Capture the cell that displays the provided text and extract its [x, y] central coordinate. 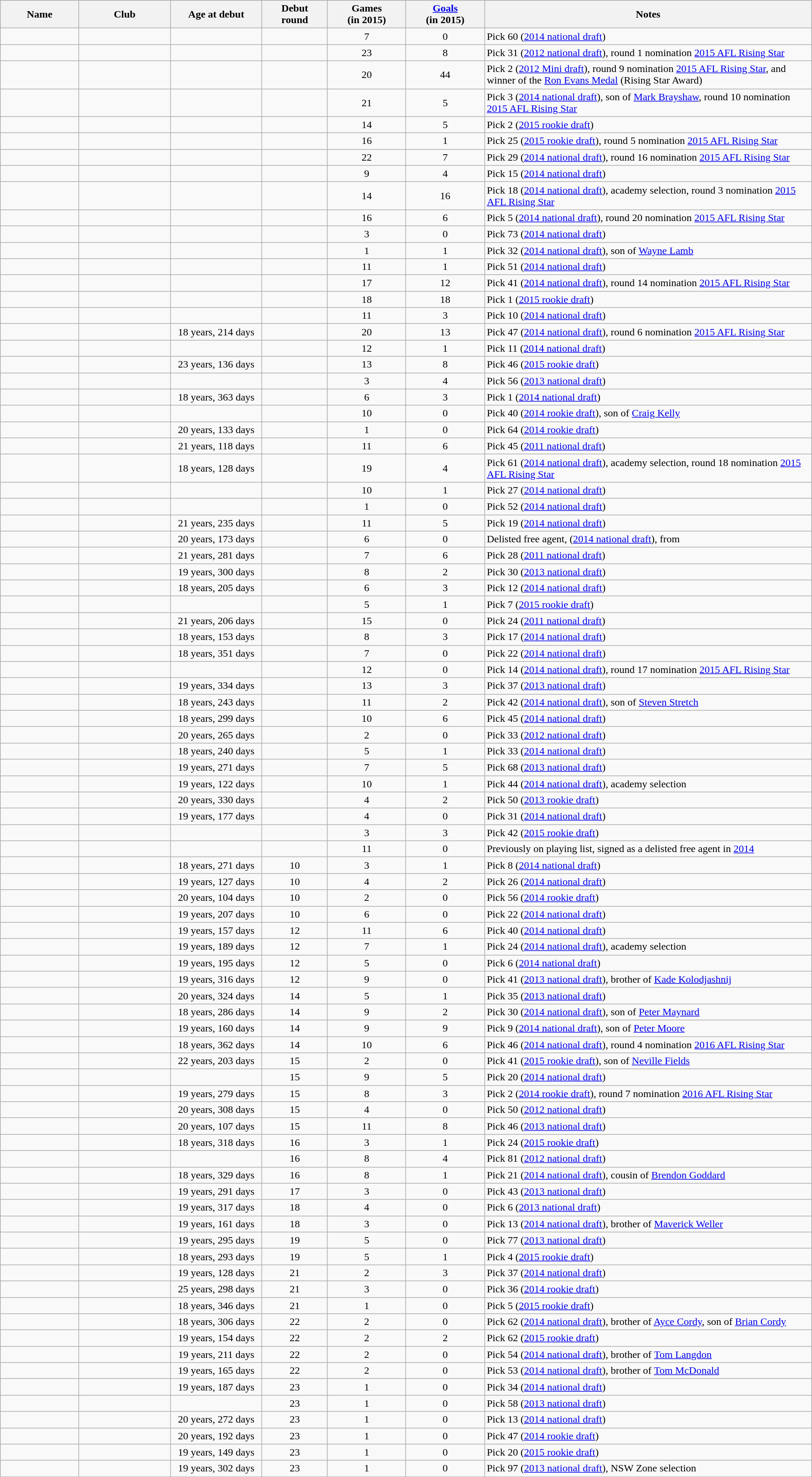
Pick 21 (2014 national draft), cousin of Brendon Goddard [648, 1175]
20 years, 104 days [216, 898]
18 years, 363 days [216, 397]
Pick 3 (2014 national draft), son of Mark Brayshaw, round 10 nomination 2015 AFL Rising Star [648, 103]
Pick 31 (2012 national draft), round 1 nomination 2015 AFL Rising Star [648, 53]
Pick 81 (2012 national draft) [648, 1159]
Pick 32 (2014 national draft), son of Wayne Lamb [648, 251]
20 years, 330 days [216, 800]
19 years, 316 days [216, 979]
Age at debut [216, 15]
19 years, 300 days [216, 572]
19 years, 279 days [216, 1094]
18 years, 153 days [216, 637]
Pick 12 (2014 national draft) [648, 588]
Pick 52 (2014 national draft) [648, 506]
19 years, 211 days [216, 1354]
18 years, 293 days [216, 1256]
Pick 47 (2014 national draft), round 6 nomination 2015 AFL Rising Star [648, 332]
Pick 31 (2014 national draft) [648, 816]
Pick 40 (2014 national draft) [648, 930]
20 years, 133 days [216, 430]
Pick 51 (2014 national draft) [648, 267]
20 years, 308 days [216, 1110]
Pick 25 (2015 rookie draft), round 5 nomination 2015 AFL Rising Star [648, 141]
19 years, 271 days [216, 767]
19 years, 291 days [216, 1191]
Pick 77 (2013 national draft) [648, 1240]
Pick 26 (2014 national draft) [648, 882]
19 years, 302 days [216, 1468]
19 years, 195 days [216, 963]
18 years, 351 days [216, 653]
Pick 30 (2014 national draft), son of Peter Maynard [648, 1012]
Pick 2 (2015 rookie draft) [648, 125]
19 years, 165 days [216, 1371]
18 years, 128 days [216, 468]
Pick 34 (2014 national draft) [648, 1387]
Pick 5 (2015 rookie draft) [648, 1305]
19 years, 295 days [216, 1240]
21 years, 281 days [216, 556]
Pick 53 (2014 national draft), brother of Tom McDonald [648, 1371]
Pick 24 (2015 rookie draft) [648, 1142]
Pick 1 (2014 national draft) [648, 397]
Pick 73 (2014 national draft) [648, 234]
25 years, 298 days [216, 1289]
Pick 2 (2014 rookie draft), round 7 nomination 2016 AFL Rising Star [648, 1094]
Pick 13 (2014 national draft), brother of Maverick Weller [648, 1224]
19 years, 161 days [216, 1224]
Pick 6 (2014 national draft) [648, 963]
19 years, 317 days [216, 1208]
Pick 50 (2013 rookie draft) [648, 800]
21 years, 235 days [216, 523]
Pick 47 (2014 rookie draft) [648, 1436]
Pick 42 (2015 rookie draft) [648, 833]
Pick 41 (2015 rookie draft), son of Neville Fields [648, 1061]
Pick 56 (2014 rookie draft) [648, 898]
21 years, 206 days [216, 621]
Pick 33 (2014 national draft) [648, 751]
Pick 35 (2013 national draft) [648, 996]
18 years, 329 days [216, 1175]
Notes [648, 15]
Goals(in 2015) [445, 15]
19 years, 122 days [216, 783]
Pick 27 (2014 national draft) [648, 490]
20 years, 265 days [216, 735]
Club [125, 15]
Pick 62 (2014 national draft), brother of Ayce Cordy, son of Brian Cordy [648, 1322]
19 years, 187 days [216, 1387]
Pick 24 (2011 national draft) [648, 621]
18 years, 271 days [216, 865]
20 years, 324 days [216, 996]
18 years, 286 days [216, 1012]
Delisted free agent, (2014 national draft), from [648, 539]
Pick 61 (2014 national draft), academy selection, round 18 nomination 2015 AFL Rising Star [648, 468]
Pick 2 (2012 Mini draft), round 9 nomination 2015 AFL Rising Star, and winner of the Ron Evans Medal (Rising Star Award) [648, 75]
18 years, 243 days [216, 702]
Pick 42 (2014 national draft), son of Steven Stretch [648, 702]
Debutround [295, 15]
19 years, 154 days [216, 1338]
Pick 45 (2011 national draft) [648, 446]
Pick 1 (2015 rookie draft) [648, 299]
Pick 11 (2014 national draft) [648, 348]
18 years, 346 days [216, 1305]
19 years, 189 days [216, 947]
21 years, 118 days [216, 446]
Pick 7 (2015 rookie draft) [648, 604]
Pick 46 (2014 national draft), round 4 nomination 2016 AFL Rising Star [648, 1045]
Pick 50 (2012 national draft) [648, 1110]
Pick 28 (2011 national draft) [648, 556]
Pick 41 (2013 national draft), brother of Kade Kolodjashnij [648, 979]
Pick 10 (2014 national draft) [648, 316]
Pick 97 (2013 national draft), NSW Zone selection [648, 1468]
Pick 14 (2014 national draft), round 17 nomination 2015 AFL Rising Star [648, 670]
Pick 4 (2015 rookie draft) [648, 1256]
Pick 44 (2014 national draft), academy selection [648, 783]
Pick 37 (2013 national draft) [648, 686]
22 years, 203 days [216, 1061]
Pick 20 (2015 rookie draft) [648, 1452]
19 years, 177 days [216, 816]
23 years, 136 days [216, 365]
Pick 45 (2014 national draft) [648, 718]
Pick 13 (2014 national draft) [648, 1420]
Pick 68 (2013 national draft) [648, 767]
18 years, 299 days [216, 718]
Pick 56 (2013 national draft) [648, 381]
Pick 36 (2014 rookie draft) [648, 1289]
Pick 60 (2014 national draft) [648, 36]
Pick 20 (2014 national draft) [648, 1077]
18 years, 306 days [216, 1322]
Pick 43 (2013 national draft) [648, 1191]
Pick 18 (2014 national draft), academy selection, round 3 nomination 2015 AFL Rising Star [648, 195]
Pick 40 (2014 rookie draft), son of Craig Kelly [648, 413]
Pick 15 (2014 national draft) [648, 173]
20 years, 173 days [216, 539]
Pick 5 (2014 national draft), round 20 nomination 2015 AFL Rising Star [648, 218]
Pick 19 (2014 national draft) [648, 523]
19 years, 160 days [216, 1028]
19 years, 334 days [216, 686]
18 years, 362 days [216, 1045]
20 years, 192 days [216, 1436]
Pick 46 (2013 national draft) [648, 1126]
Pick 33 (2012 national draft) [648, 735]
19 years, 149 days [216, 1452]
Pick 30 (2013 national draft) [648, 572]
Pick 8 (2014 national draft) [648, 865]
Pick 62 (2015 rookie draft) [648, 1338]
Pick 6 (2013 national draft) [648, 1208]
Pick 9 (2014 national draft), son of Peter Moore [648, 1028]
Pick 41 (2014 national draft), round 14 nomination 2015 AFL Rising Star [648, 283]
Pick 54 (2014 national draft), brother of Tom Langdon [648, 1354]
19 years, 127 days [216, 882]
19 years, 157 days [216, 930]
Pick 37 (2014 national draft) [648, 1273]
Name [39, 15]
Pick 58 (2013 national draft) [648, 1403]
19 years, 128 days [216, 1273]
19 years, 207 days [216, 914]
18 years, 240 days [216, 751]
18 years, 318 days [216, 1142]
44 [445, 75]
18 years, 205 days [216, 588]
Pick 46 (2015 rookie draft) [648, 365]
18 years, 214 days [216, 332]
Pick 29 (2014 national draft), round 16 nomination 2015 AFL Rising Star [648, 157]
20 years, 107 days [216, 1126]
Pick 17 (2014 national draft) [648, 637]
Pick 24 (2014 national draft), academy selection [648, 947]
Games(in 2015) [367, 15]
Previously on playing list, signed as a delisted free agent in 2014 [648, 849]
20 years, 272 days [216, 1420]
Pick 64 (2014 rookie draft) [648, 430]
